From the cell containing the given text, extract its center point as (x, y) coordinate. 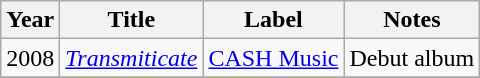
Notes (412, 20)
Label (274, 20)
Debut album (412, 58)
Year (30, 20)
Title (132, 20)
Transmiticate (132, 58)
2008 (30, 58)
CASH Music (274, 58)
